Pinpoint the cell where the given text exists, returning its (X, Y) midpoint coordinate. 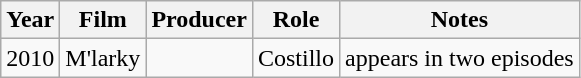
appears in two episodes (460, 58)
Film (103, 20)
Role (296, 20)
Producer (200, 20)
Year (30, 20)
M'larky (103, 58)
2010 (30, 58)
Costillo (296, 58)
Notes (460, 20)
